Identify which cell holds the provided text, then report its [x, y] central coordinate. 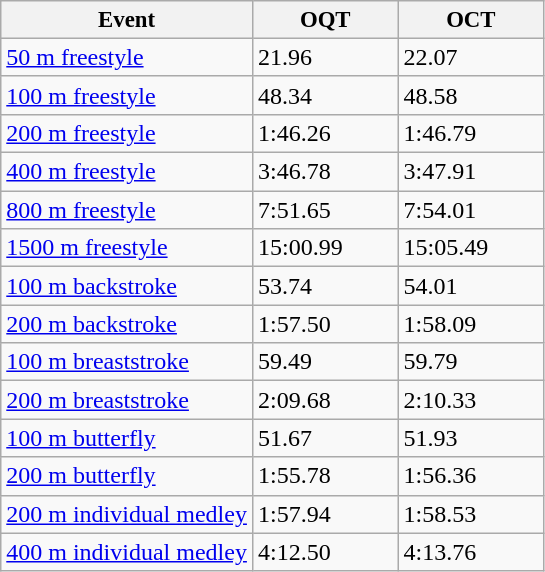
1:58.53 [471, 514]
2:10.33 [471, 400]
4:13.76 [471, 552]
51.93 [471, 438]
1:55.78 [325, 476]
200 m butterfly [127, 476]
51.67 [325, 438]
59.49 [325, 362]
1:57.94 [325, 514]
100 m butterfly [127, 438]
22.07 [471, 57]
3:46.78 [325, 172]
100 m breaststroke [127, 362]
OQT [325, 20]
3:47.91 [471, 172]
200 m breaststroke [127, 400]
1:46.79 [471, 133]
7:51.65 [325, 210]
Event [127, 20]
1:57.50 [325, 324]
400 m individual medley [127, 552]
1:58.09 [471, 324]
54.01 [471, 286]
100 m freestyle [127, 95]
53.74 [325, 286]
15:05.49 [471, 248]
7:54.01 [471, 210]
50 m freestyle [127, 57]
200 m backstroke [127, 324]
200 m freestyle [127, 133]
1:56.36 [471, 476]
48.58 [471, 95]
OCT [471, 20]
48.34 [325, 95]
21.96 [325, 57]
59.79 [471, 362]
1:46.26 [325, 133]
400 m freestyle [127, 172]
2:09.68 [325, 400]
100 m backstroke [127, 286]
4:12.50 [325, 552]
1500 m freestyle [127, 248]
15:00.99 [325, 248]
200 m individual medley [127, 514]
800 m freestyle [127, 210]
